Output the (X, Y) coordinate of the center of the cell containing the given text.  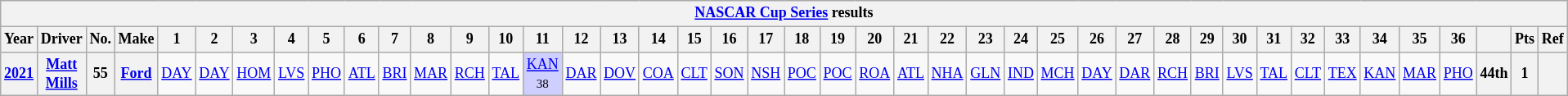
IND (1021, 74)
24 (1021, 39)
22 (947, 39)
No. (100, 39)
KAN38 (542, 74)
31 (1274, 39)
NHA (947, 74)
13 (620, 39)
25 (1058, 39)
34 (1380, 39)
Matt Mills (61, 74)
KAN (1380, 74)
6 (362, 39)
23 (986, 39)
9 (470, 39)
14 (658, 39)
GLN (986, 74)
27 (1135, 39)
HOM (254, 74)
10 (505, 39)
30 (1240, 39)
4 (291, 39)
16 (730, 39)
2021 (20, 74)
NSH (766, 74)
12 (581, 39)
7 (394, 39)
Make (136, 39)
35 (1420, 39)
Driver (61, 39)
SON (730, 74)
29 (1207, 39)
Ford (136, 74)
Ref (1552, 39)
MCH (1058, 74)
11 (542, 39)
Year (20, 39)
2 (214, 39)
DOV (620, 74)
17 (766, 39)
Pts (1525, 39)
55 (100, 74)
COA (658, 74)
21 (911, 39)
36 (1458, 39)
3 (254, 39)
19 (838, 39)
28 (1173, 39)
8 (431, 39)
44th (1494, 74)
5 (327, 39)
26 (1097, 39)
TEX (1342, 74)
18 (802, 39)
NASCAR Cup Series results (784, 13)
15 (694, 39)
32 (1307, 39)
33 (1342, 39)
20 (875, 39)
ROA (875, 74)
